Output the (X, Y) coordinate of the center of the cell containing the given text.  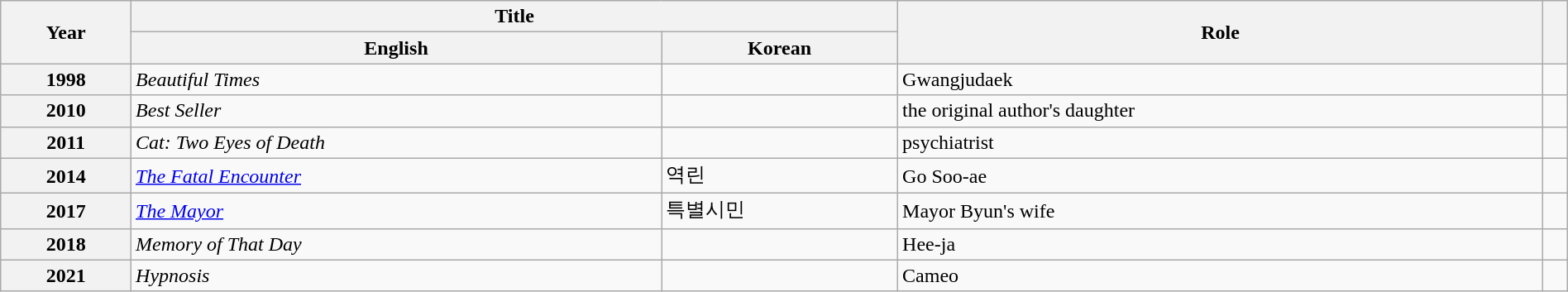
Title (514, 17)
Hee-ja (1221, 244)
Year (66, 32)
특별시민 (780, 212)
Gwangjudaek (1221, 79)
2014 (66, 175)
역린 (780, 175)
Best Seller (397, 111)
Korean (780, 48)
The Fatal Encounter (397, 175)
2017 (66, 212)
Mayor Byun's wife (1221, 212)
English (397, 48)
2011 (66, 142)
1998 (66, 79)
Beautiful Times (397, 79)
Memory of That Day (397, 244)
psychiatrist (1221, 142)
The Mayor (397, 212)
Hypnosis (397, 275)
Role (1221, 32)
Go Soo-ae (1221, 175)
2018 (66, 244)
Cameo (1221, 275)
2021 (66, 275)
the original author's daughter (1221, 111)
2010 (66, 111)
Cat: Two Eyes of Death (397, 142)
